Determine the [X, Y] coordinate at the center of the cell enclosing the given text.  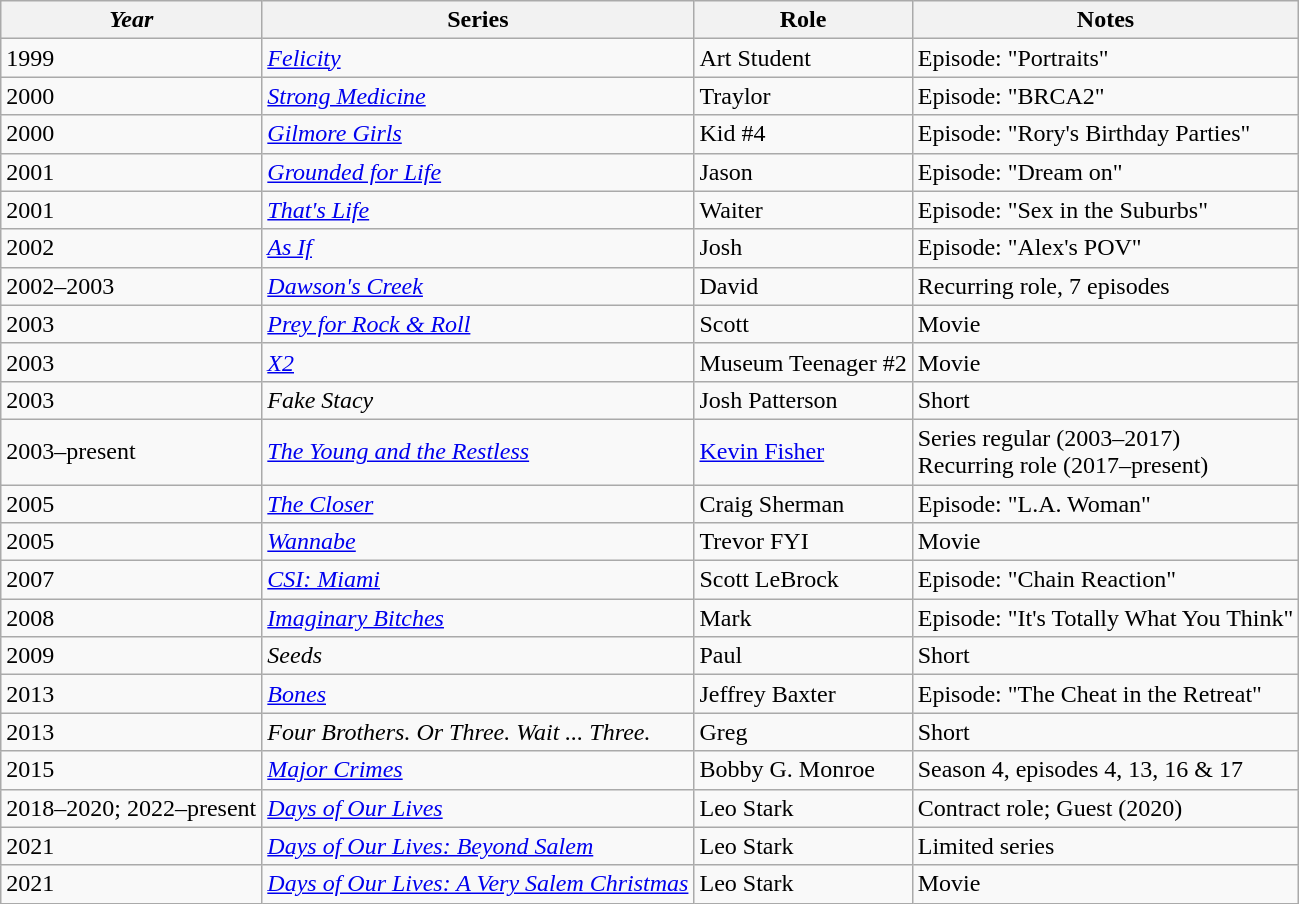
Mark [803, 618]
Seeds [478, 656]
Bones [478, 694]
Episode: "Sex in the Suburbs" [1106, 210]
Gilmore Girls [478, 134]
Four Brothers. Or Three. Wait ... Three. [478, 732]
Episode: "Dream on" [1106, 172]
Jeffrey Baxter [803, 694]
Paul [803, 656]
CSI: Miami [478, 580]
2007 [132, 580]
1999 [132, 58]
As If [478, 248]
Strong Medicine [478, 96]
2008 [132, 618]
2009 [132, 656]
Days of Our Lives [478, 808]
Episode: "The Cheat in the Retreat" [1106, 694]
Days of Our Lives: A Very Salem Christmas [478, 884]
Museum Teenager #2 [803, 362]
Major Crimes [478, 770]
The Young and the Restless [478, 452]
Prey for Rock & Roll [478, 324]
Days of Our Lives: Beyond Salem [478, 846]
Season 4, episodes 4, 13, 16 & 17 [1106, 770]
2015 [132, 770]
2002–2003 [132, 286]
Jason [803, 172]
Episode: "BRCA2" [1106, 96]
Role [803, 20]
Series [478, 20]
Trevor FYI [803, 542]
Josh [803, 248]
Waiter [803, 210]
Episode: "Alex's POV" [1106, 248]
Scott LeBrock [803, 580]
Josh Patterson [803, 400]
Felicity [478, 58]
The Closer [478, 503]
Episode: "Portraits" [1106, 58]
Episode: "Chain Reaction" [1106, 580]
Dawson's Creek [478, 286]
Fake Stacy [478, 400]
Episode: "It's Totally What You Think" [1106, 618]
Notes [1106, 20]
David [803, 286]
Imaginary Bitches [478, 618]
Greg [803, 732]
2002 [132, 248]
X2 [478, 362]
2018–2020; 2022–present [132, 808]
Year [132, 20]
Traylor [803, 96]
Series regular (2003–2017) Recurring role (2017–present) [1106, 452]
Bobby G. Monroe [803, 770]
Wannabe [478, 542]
That's Life [478, 210]
Kid #4 [803, 134]
Scott [803, 324]
Kevin Fisher [803, 452]
Contract role; Guest (2020) [1106, 808]
Craig Sherman [803, 503]
Episode: "L.A. Woman" [1106, 503]
2003–present [132, 452]
Recurring role, 7 episodes [1106, 286]
Grounded for Life [478, 172]
Art Student [803, 58]
Limited series [1106, 846]
Episode: "Rory's Birthday Parties" [1106, 134]
